Capture the cell that displays the provided text and extract its [x, y] central coordinate. 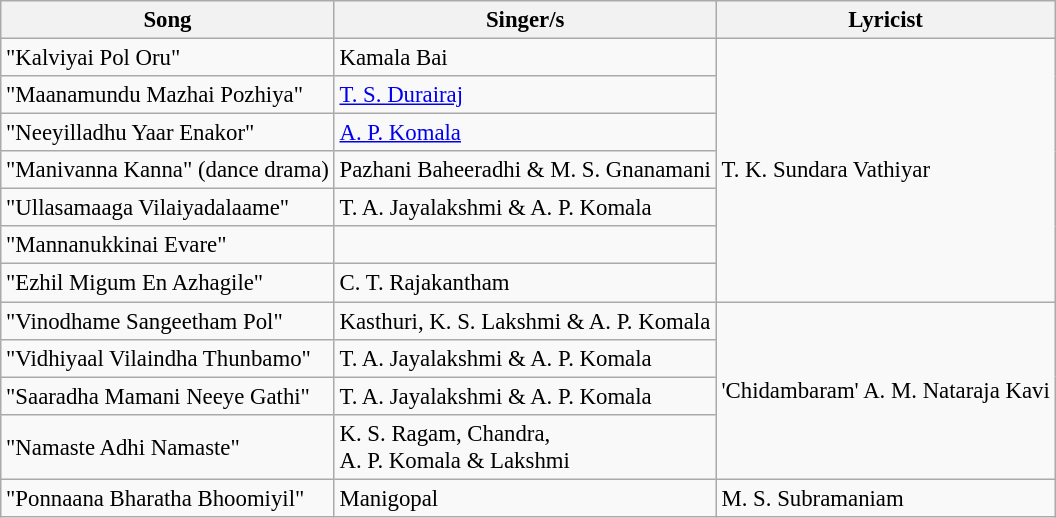
T. S. Durairaj [525, 95]
"Ezhil Migum En Azhagile" [168, 283]
T. K. Sundara Vathiyar [886, 170]
"Maanamundu Mazhai Pozhiya" [168, 95]
Song [168, 20]
Pazhani Baheeradhi & M. S. Gnanamani [525, 170]
"Mannanukkinai Evare" [168, 245]
A. P. Komala [525, 133]
"Ullasamaaga Vilaiyadalaame" [168, 208]
Singer/s [525, 20]
"Ponnaana Bharatha Bhoomiyil" [168, 498]
Manigopal [525, 498]
C. T. Rajakantham [525, 283]
Kamala Bai [525, 58]
"Manivanna Kanna" (dance drama) [168, 170]
'Chidambaram' A. M. Nataraja Kavi [886, 390]
M. S. Subramaniam [886, 498]
Kasthuri, K. S. Lakshmi & A. P. Komala [525, 321]
"Vinodhame Sangeetham Pol" [168, 321]
"Kalviyai Pol Oru" [168, 58]
Lyricist [886, 20]
"Saaradha Mamani Neeye Gathi" [168, 396]
"Neeyilladhu Yaar Enakor" [168, 133]
"Namaste Adhi Namaste" [168, 446]
K. S. Ragam, Chandra,A. P. Komala & Lakshmi [525, 446]
"Vidhiyaal Vilaindha Thunbamo" [168, 358]
